Extract the [X, Y] coordinate from the center of the cell holding the provided text.  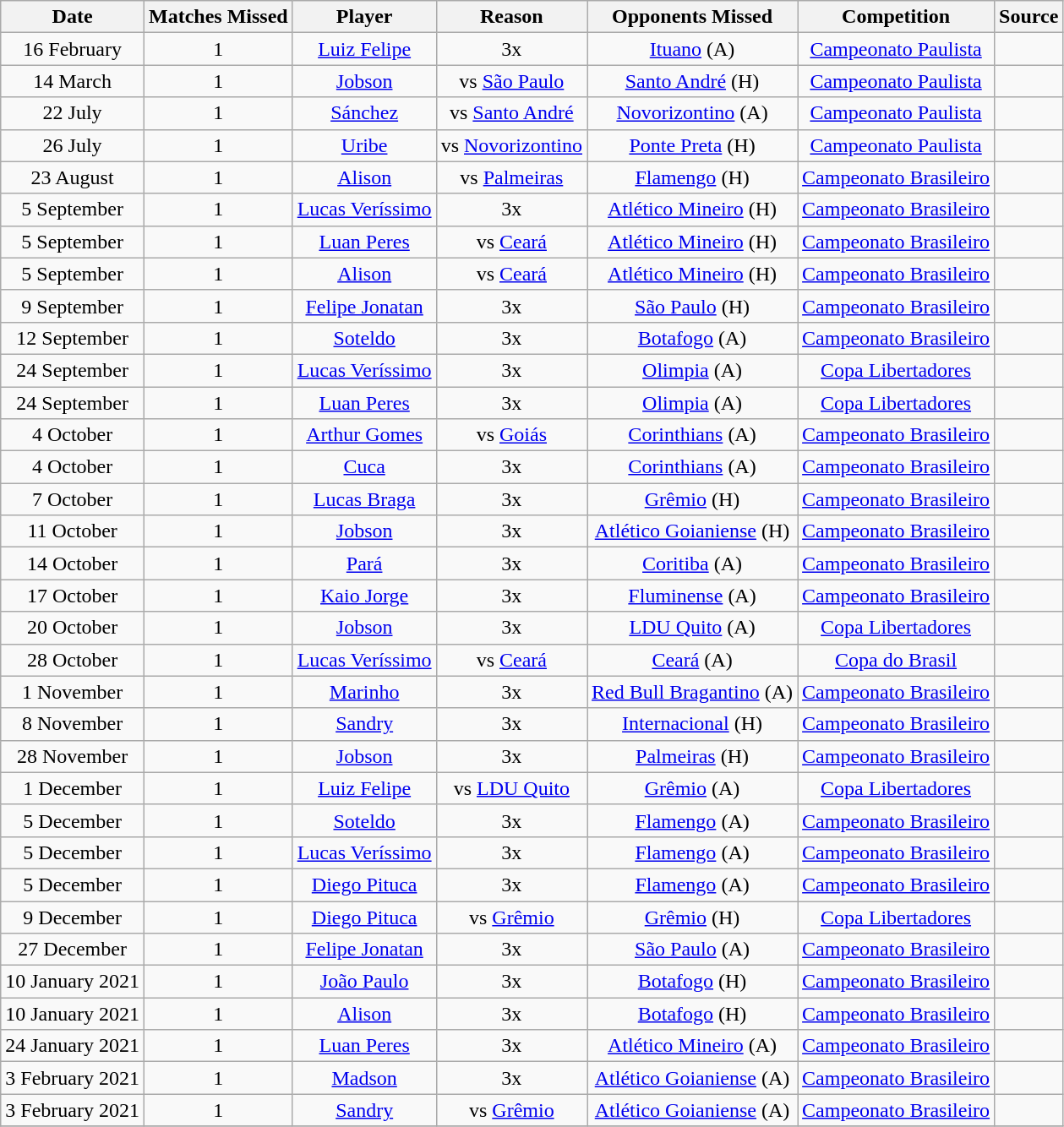
João Paulo [364, 982]
Atlético Mineiro (A) [693, 1046]
Uribe [364, 145]
14 March [73, 81]
Cuca [364, 467]
1 December [73, 788]
Copa do Brasil [896, 660]
vs Santo André [511, 113]
Opponents Missed [693, 17]
24 January 2021 [73, 1046]
Flamengo (H) [693, 177]
Madson [364, 1078]
vs São Paulo [511, 81]
Coritiba (A) [693, 563]
7 October [73, 499]
28 October [73, 660]
Fluminense (A) [693, 596]
Pará [364, 563]
Ituano (A) [693, 49]
Grêmio (A) [693, 788]
LDU Quito (A) [693, 628]
28 November [73, 756]
Date [73, 17]
Marinho [364, 692]
São Paulo (H) [693, 306]
Sánchez [364, 113]
17 October [73, 596]
11 October [73, 531]
Atlético Goianiense (H) [693, 531]
vs LDU Quito [511, 788]
vs Novorizontino [511, 145]
22 July [73, 113]
Arthur Gomes [364, 435]
Ponte Preta (H) [693, 145]
16 February [73, 49]
Red Bull Bragantino (A) [693, 692]
Player [364, 17]
Santo André (H) [693, 81]
26 July [73, 145]
Lucas Braga [364, 499]
14 October [73, 563]
Novorizontino (A) [693, 113]
27 December [73, 950]
Matches Missed [218, 17]
Kaio Jorge [364, 596]
1 November [73, 692]
Palmeiras (H) [693, 756]
9 December [73, 917]
8 November [73, 724]
São Paulo (A) [693, 950]
Botafogo (A) [693, 338]
Ceará (A) [693, 660]
vs Goiás [511, 435]
Reason [511, 17]
vs Palmeiras [511, 177]
9 September [73, 306]
Internacional (H) [693, 724]
12 September [73, 338]
Source [1029, 17]
23 August [73, 177]
20 October [73, 628]
Competition [896, 17]
